For the text-containing cell, return its midpoint in [X, Y] coordinate format. 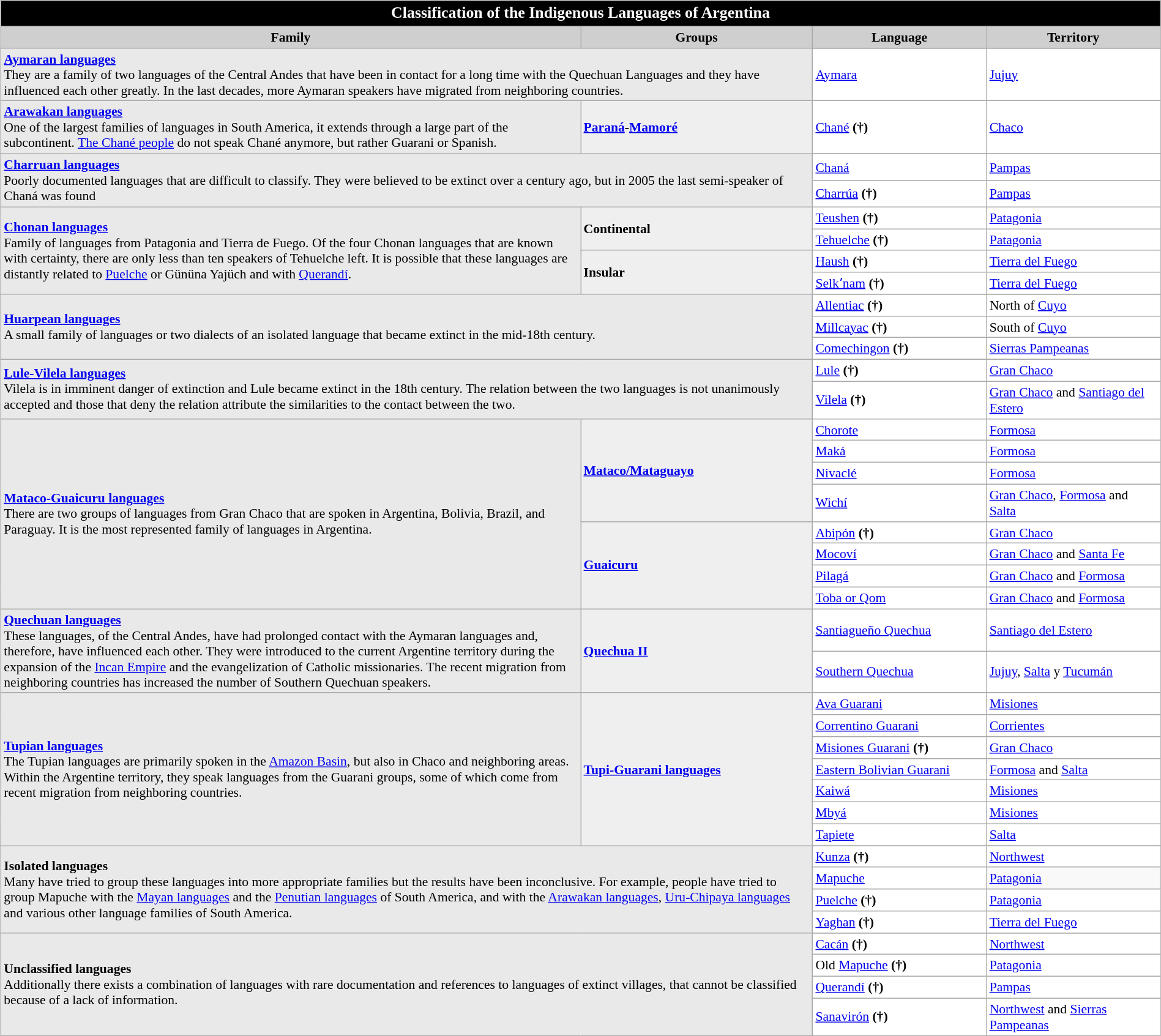
Family [290, 37]
Jujuy, Salta y Tucumán [1073, 672]
Mocoví [899, 554]
Guaicuru [696, 565]
Toba or Qom [899, 598]
Gran Chaco and Santiago del Estero [1073, 400]
Kunza (†) [899, 857]
Salta [1073, 835]
Tehuelche (†) [899, 240]
Ava Guarani [899, 704]
Teushen (†) [899, 218]
Comechingon (†) [899, 349]
Kaiwá [899, 791]
Eastern Bolivian Guarani [899, 769]
Language [899, 37]
South of Cuyo [1073, 327]
Puelche (†) [899, 900]
Formosa and Salta [1073, 769]
Nivaclé [899, 473]
Vilela (†) [899, 400]
Jujuy [1073, 75]
Haush (†) [899, 261]
Huarpean languages A small family of languages or two dialects of an isolated language that became extinct in the mid-18th century. [406, 327]
Paraná-Mamoré [696, 127]
Insular [696, 272]
Chaná [899, 166]
Millcayac (†) [899, 327]
Querandí (†) [899, 987]
Gran Chaco, Formosa and Salta [1073, 503]
Mbyá [899, 813]
Misiones Guarani (†) [899, 748]
Gran Chaco and Santa Fe [1073, 554]
Sierras Pampeanas [1073, 349]
Corrientes [1073, 726]
Correntino Guarani [899, 726]
Tapiete [899, 835]
Maká [899, 452]
North of Cuyo [1073, 305]
Selkʼnam (†) [899, 283]
Quechua II [696, 651]
Abipón (†) [899, 532]
Sanavirón (†) [899, 1017]
Continental [696, 229]
Groups [696, 37]
Mapuche [899, 878]
Northwest and Sierras Pampeanas [1073, 1017]
Charrúa (†) [899, 193]
Lule (†) [899, 370]
Santiagueño Quechua [899, 630]
Classification of the Indigenous Languages of Argentina [580, 13]
Allentiac (†) [899, 305]
Mataco/Mataguayo [696, 470]
Chané (†) [899, 127]
Chaco [1073, 127]
Pilagá [899, 576]
Chorote [899, 430]
Southern Quechua [899, 672]
Old Mapuche (†) [899, 966]
Aymara [899, 75]
Santiago del Estero [1073, 630]
Tupi-Guarani languages [696, 769]
Wichí [899, 503]
Cacán (†) [899, 944]
Yaghan (†) [899, 922]
Territory [1073, 37]
